For the text-containing cell, return its midpoint in [X, Y] coordinate format. 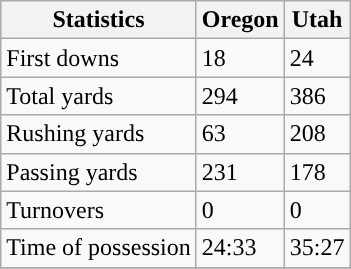
208 [317, 134]
294 [240, 96]
63 [240, 134]
Turnovers [99, 210]
Time of possession [99, 248]
Rushing yards [99, 134]
Oregon [240, 20]
Utah [317, 20]
Statistics [99, 20]
24 [317, 58]
386 [317, 96]
35:27 [317, 248]
178 [317, 172]
Passing yards [99, 172]
231 [240, 172]
18 [240, 58]
24:33 [240, 248]
First downs [99, 58]
Total yards [99, 96]
